Pinpoint the cell where the given text exists, returning its (x, y) midpoint coordinate. 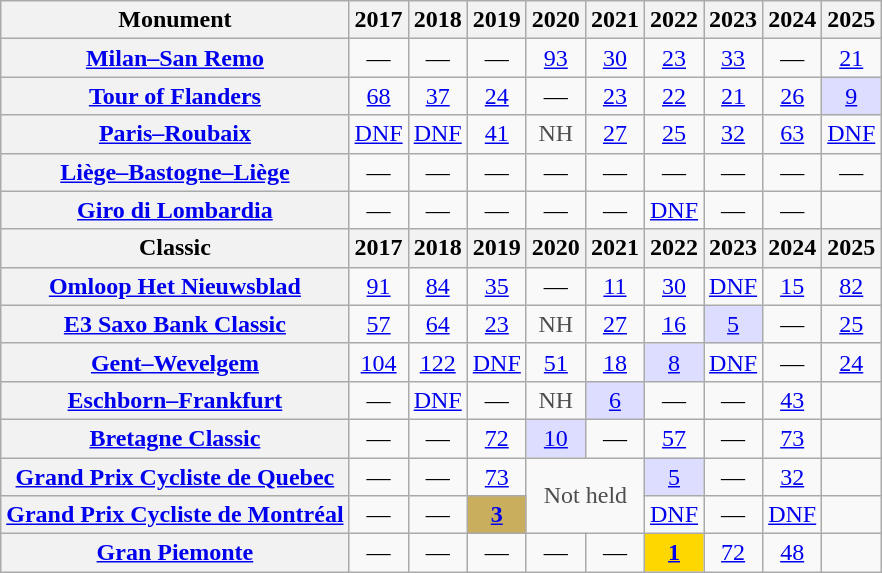
18 (614, 362)
Grand Prix Cycliste de Montréal (175, 515)
16 (674, 324)
26 (792, 96)
91 (378, 286)
Tour of Flanders (175, 96)
E3 Saxo Bank Classic (175, 324)
122 (438, 362)
Eschborn–Frankfurt (175, 400)
43 (792, 400)
Monument (175, 20)
Giro di Lombardia (175, 210)
6 (614, 400)
15 (792, 286)
64 (438, 324)
41 (496, 134)
35 (496, 286)
Grand Prix Cycliste de Quebec (175, 477)
63 (792, 134)
Gent–Wevelgem (175, 362)
Gran Piemonte (175, 553)
22 (674, 96)
51 (556, 362)
Classic (175, 248)
48 (792, 553)
1 (674, 553)
84 (438, 286)
Milan–San Remo (175, 58)
Omloop Het Nieuwsblad (175, 286)
3 (496, 515)
68 (378, 96)
Paris–Roubaix (175, 134)
93 (556, 58)
9 (852, 96)
33 (734, 58)
82 (852, 286)
10 (556, 438)
Not held (585, 496)
11 (614, 286)
8 (674, 362)
37 (438, 96)
Bretagne Classic (175, 438)
104 (378, 362)
Liège–Bastogne–Liège (175, 172)
